Find where the given text appears and provide that cell's center as (X, Y) coordinate. 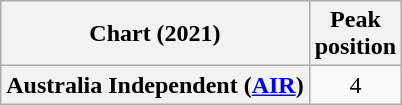
Peakposition (355, 34)
Chart (2021) (155, 34)
4 (355, 85)
Australia Independent (AIR) (155, 85)
